Identify which cell holds the provided text, then report its [x, y] central coordinate. 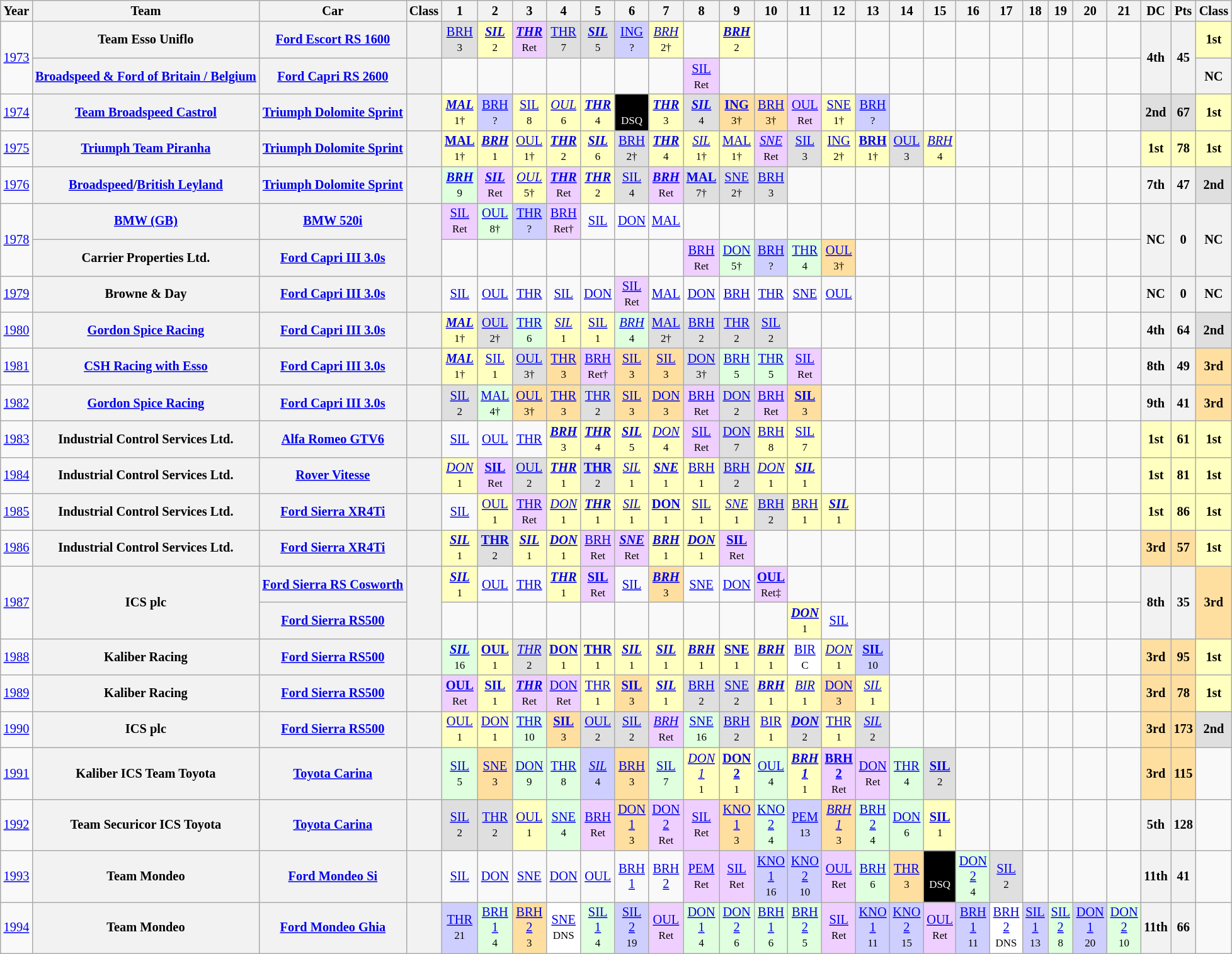
1987 [16, 602]
BRH2DNS [1007, 928]
OUL6 [563, 112]
DON120 [1090, 928]
SNE2† [737, 185]
95 [1184, 657]
KNO111 [873, 928]
OUL4 [771, 773]
1986 [16, 548]
8 [702, 11]
Ford Mondeo Si [333, 876]
5th [1156, 825]
ING? [632, 40]
KNO24 [771, 825]
BRH24 [873, 825]
DC [1156, 11]
10 [771, 11]
Ford Sierra RS Cosworth [333, 584]
20 [1090, 11]
SIL113 [1035, 928]
6 [632, 11]
OUL2† [495, 330]
45 [1184, 58]
THR? [529, 221]
SIL6 [598, 149]
THR21 [460, 928]
SIL16 [460, 657]
SNE1† [839, 112]
SIL14 [598, 928]
DON3† [702, 366]
DON13 [632, 825]
SNEDNS [563, 928]
BRH23 [529, 928]
BRH16 [771, 928]
18 [1035, 11]
Pts [1184, 11]
47 [1184, 185]
KNO13 [737, 825]
1993 [16, 876]
KNO215 [907, 928]
3 [529, 11]
35 [1184, 602]
DON9 [529, 773]
Broadspeed/British Leyland [145, 185]
SNE4 [563, 825]
1984 [16, 475]
BRH13 [839, 825]
1982 [16, 403]
61 [1184, 439]
1980 [16, 330]
BRH3† [771, 112]
OUL8† [495, 221]
1973 [16, 58]
KNO210 [805, 876]
17 [1007, 11]
DON24 [973, 876]
13 [873, 11]
MAL4† [495, 403]
BIRC [805, 657]
DON4 [666, 439]
BRH5 [737, 366]
BMW 520i [333, 221]
SNE16 [702, 729]
1978 [16, 239]
1992 [16, 825]
Car [333, 11]
SNE2 [737, 693]
MAL7† [702, 185]
15 [940, 11]
THR8 [563, 773]
4 [563, 11]
57 [1184, 548]
1 [460, 11]
1990 [16, 729]
Alfa Romeo GTV6 [333, 439]
16 [973, 11]
OUL3 [907, 149]
Team [145, 11]
BRH [737, 294]
14 [907, 11]
DON26 [737, 928]
BRH1† [873, 149]
1974 [16, 112]
BRH6 [873, 876]
49 [1184, 366]
SNE3 [495, 773]
THR7 [563, 40]
67 [1184, 112]
SIL28 [1061, 928]
DON6 [907, 825]
86 [1184, 512]
1976 [16, 185]
1979 [16, 294]
21 [1124, 11]
1981 [16, 366]
DON11 [702, 773]
DON21 [737, 773]
2 [495, 11]
66 [1184, 928]
OULRet‡ [771, 584]
81 [1184, 475]
BRH14 [495, 928]
Year [16, 11]
Ford Escort RS 1600 [333, 40]
OUL1† [529, 149]
Team Securicor ICS Toyota [145, 825]
9 [737, 11]
DON7 [737, 439]
7 [666, 11]
1985 [16, 512]
DON210 [1124, 928]
1994 [16, 928]
1988 [16, 657]
Broadspeed & Ford of Britain / Belgium [145, 76]
5 [598, 11]
ING3† [737, 112]
SIL10 [873, 657]
19 [1061, 11]
DON14 [702, 928]
DON5† [737, 258]
THR10 [529, 729]
DON2Ret [666, 825]
BMW (GB) [145, 221]
BRH25 [805, 928]
Triumph Team Piranha [145, 149]
12 [839, 11]
Ford Capri RS 2600 [333, 76]
Ford Mondeo Ghia [333, 928]
Team Broadspeed Castrol [145, 112]
7th [1156, 185]
BRH11 [805, 773]
SIL219 [632, 928]
1975 [16, 149]
173 [1184, 729]
BRH9 [460, 185]
Carrier Properties Ltd. [145, 258]
1991 [16, 773]
SIL1† [702, 149]
115 [1184, 773]
PEMRet [702, 876]
1989 [16, 693]
9th [1156, 403]
BRH8 [771, 439]
BRH2Ret [839, 773]
128 [1184, 825]
KNO116 [771, 876]
Team Esso Uniflo [145, 40]
1983 [16, 439]
Rover Vitesse [333, 475]
OUL5† [529, 185]
PEM13 [805, 825]
SIL8 [529, 112]
ING2† [839, 149]
BRH111 [973, 928]
64 [1184, 330]
CSH Racing with Esso [145, 366]
11 [805, 11]
THR6 [529, 330]
MAL2† [666, 330]
THR5 [771, 366]
Kaliber ICS Team Toyota [145, 773]
Browne & Day [145, 294]
